Search for the cell housing the specified text and yield its [X, Y] center coordinate. 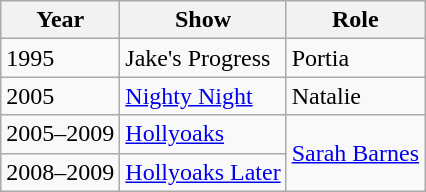
Natalie [355, 96]
2008–2009 [60, 172]
1995 [60, 58]
Hollyoaks Later [203, 172]
Role [355, 20]
Sarah Barnes [355, 153]
2005–2009 [60, 134]
Hollyoaks [203, 134]
Portia [355, 58]
Jake's Progress [203, 58]
Show [203, 20]
Year [60, 20]
2005 [60, 96]
Nighty Night [203, 96]
